Locate the cell with the specified text and output its [x, y] center coordinate. 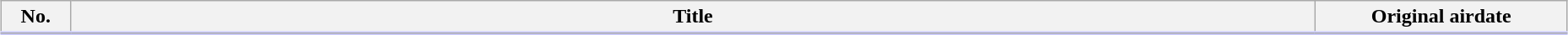
Title [693, 17]
No. [35, 17]
Original airdate [1441, 17]
